From the cell containing the given text, extract its center point as (X, Y) coordinate. 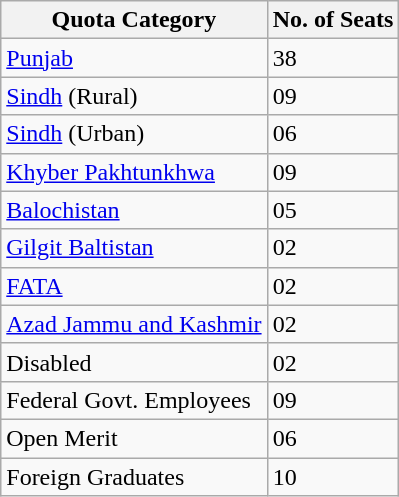
No. of Seats (333, 20)
Punjab (134, 58)
Sindh (Urban) (134, 134)
Disabled (134, 362)
05 (333, 210)
Sindh (Rural) (134, 96)
Azad Jammu and Kashmir (134, 324)
Foreign Graduates (134, 477)
Federal Govt. Employees (134, 400)
FATA (134, 286)
Gilgit Baltistan (134, 248)
38 (333, 58)
Khyber Pakhtunkhwa (134, 172)
Balochistan (134, 210)
Quota Category (134, 20)
10 (333, 477)
Open Merit (134, 438)
